Return the [X, Y] coordinate for the center point of the cell that contains the specified text.  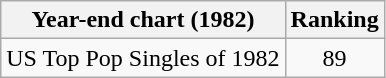
US Top Pop Singles of 1982 [143, 58]
89 [334, 58]
Year-end chart (1982) [143, 20]
Ranking [334, 20]
